Pinpoint the cell where the given text exists, returning its (X, Y) midpoint coordinate. 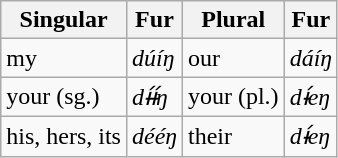
your (sg.) (64, 97)
Singular (64, 20)
your (pl.) (233, 97)
his, hers, its (64, 136)
dééŋ (154, 136)
dáíŋ (310, 58)
my (64, 58)
our (233, 58)
dúíŋ (154, 58)
dɨ́ɨ́ŋ (154, 97)
their (233, 136)
Plural (233, 20)
